Search for the cell housing the specified text and yield its (x, y) center coordinate. 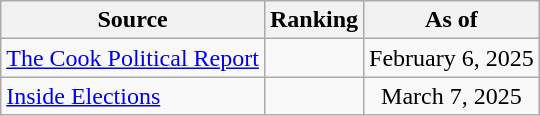
Inside Elections (133, 96)
As of (452, 20)
Source (133, 20)
February 6, 2025 (452, 58)
March 7, 2025 (452, 96)
The Cook Political Report (133, 58)
Ranking (314, 20)
